Capture the cell that displays the provided text and extract its [x, y] central coordinate. 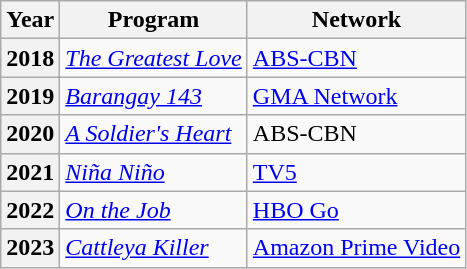
A Soldier's Heart [154, 134]
On the Job [154, 210]
2021 [30, 172]
2022 [30, 210]
GMA Network [356, 96]
Niña Niño [154, 172]
Network [356, 20]
2019 [30, 96]
2018 [30, 58]
HBO Go [356, 210]
Cattleya Killer [154, 248]
Barangay 143 [154, 96]
2023 [30, 248]
Amazon Prime Video [356, 248]
TV5 [356, 172]
The Greatest Love [154, 58]
Program [154, 20]
2020 [30, 134]
Year [30, 20]
